Locate the cell with the specified text and output its (X, Y) center coordinate. 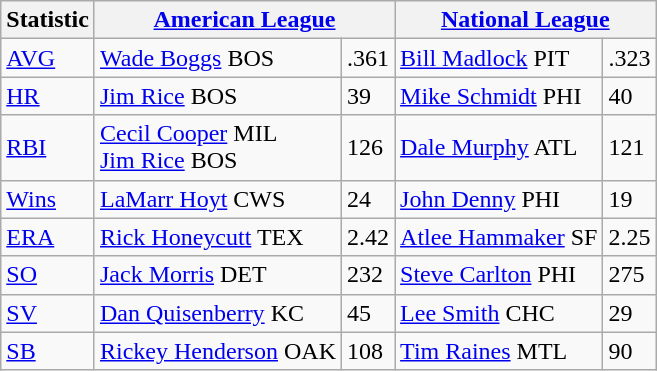
2.42 (368, 237)
Lee Smith CHC (499, 313)
126 (368, 148)
Wins (48, 199)
Wade Boggs BOS (218, 58)
Jim Rice BOS (218, 96)
45 (368, 313)
SO (48, 275)
Tim Raines MTL (499, 351)
Jack Morris DET (218, 275)
Steve Carlton PHI (499, 275)
90 (630, 351)
108 (368, 351)
HR (48, 96)
Rick Honeycutt TEX (218, 237)
Mike Schmidt PHI (499, 96)
Rickey Henderson OAK (218, 351)
.323 (630, 58)
19 (630, 199)
National League (526, 20)
SB (48, 351)
American League (244, 20)
Dan Quisenberry KC (218, 313)
ERA (48, 237)
LaMarr Hoyt CWS (218, 199)
24 (368, 199)
2.25 (630, 237)
Atlee Hammaker SF (499, 237)
232 (368, 275)
John Denny PHI (499, 199)
RBI (48, 148)
Bill Madlock PIT (499, 58)
Dale Murphy ATL (499, 148)
.361 (368, 58)
40 (630, 96)
275 (630, 275)
39 (368, 96)
SV (48, 313)
Statistic (48, 20)
121 (630, 148)
AVG (48, 58)
Cecil Cooper MILJim Rice BOS (218, 148)
29 (630, 313)
